Search for the cell housing the specified text and yield its (X, Y) center coordinate. 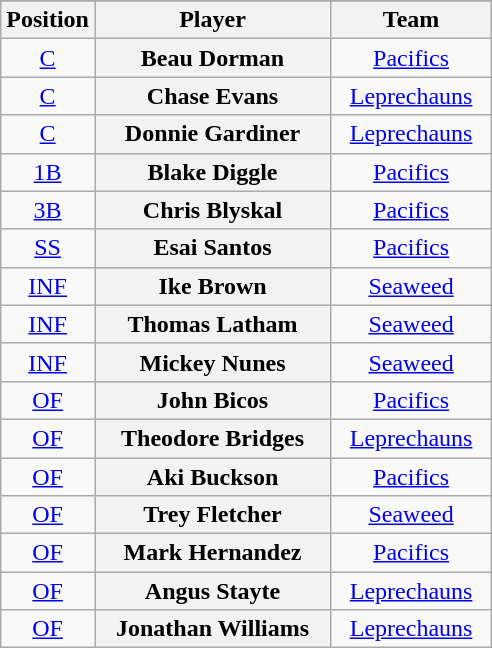
Jonathan Williams (212, 629)
1B (48, 172)
Mickey Nunes (212, 362)
Thomas Latham (212, 324)
Esai Santos (212, 248)
Ike Brown (212, 286)
3B (48, 210)
Angus Stayte (212, 591)
Position (48, 20)
Chris Blyskal (212, 210)
Beau Dorman (212, 58)
SS (48, 248)
John Bicos (212, 400)
Trey Fletcher (212, 515)
Player (212, 20)
Mark Hernandez (212, 553)
Blake Diggle (212, 172)
Aki Buckson (212, 477)
Theodore Bridges (212, 438)
Chase Evans (212, 96)
Team (412, 20)
Donnie Gardiner (212, 134)
